Return the (x, y) coordinate for the center point of the cell that contains the specified text.  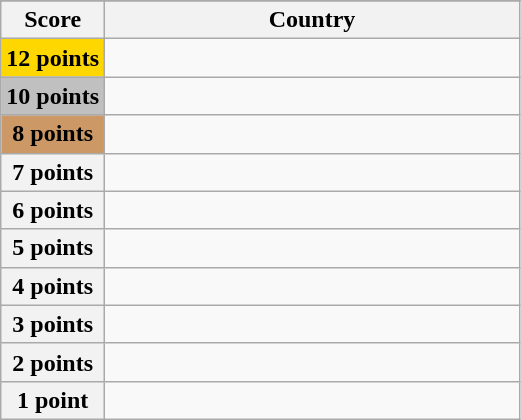
4 points (53, 286)
Country (312, 20)
12 points (53, 58)
8 points (53, 134)
2 points (53, 362)
5 points (53, 248)
6 points (53, 210)
1 point (53, 400)
7 points (53, 172)
Score (53, 20)
3 points (53, 324)
10 points (53, 96)
